Search for the cell housing the specified text and yield its (x, y) center coordinate. 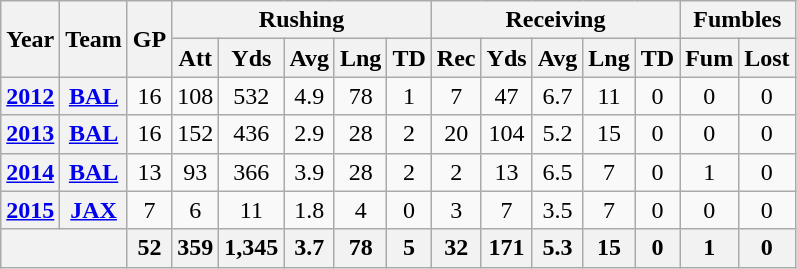
Lost (767, 58)
6.7 (558, 96)
47 (506, 96)
20 (456, 134)
93 (196, 172)
171 (506, 248)
1.8 (310, 210)
Fum (710, 58)
Rushing (302, 20)
359 (196, 248)
4.9 (310, 96)
1,345 (252, 248)
3 (456, 210)
6 (196, 210)
366 (252, 172)
52 (149, 248)
Year (30, 39)
2012 (30, 96)
104 (506, 134)
5 (409, 248)
3.9 (310, 172)
3.5 (558, 210)
Rec (456, 58)
32 (456, 248)
436 (252, 134)
GP (149, 39)
Team (94, 39)
2013 (30, 134)
5.2 (558, 134)
152 (196, 134)
2015 (30, 210)
2.9 (310, 134)
JAX (94, 210)
532 (252, 96)
108 (196, 96)
2014 (30, 172)
4 (360, 210)
Fumbles (738, 20)
Receiving (555, 20)
3.7 (310, 248)
5.3 (558, 248)
Att (196, 58)
6.5 (558, 172)
